Determine the [X, Y] coordinate at the center of the cell enclosing the given text.  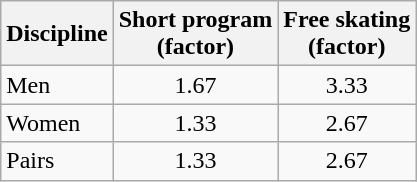
Free skating(factor) [347, 34]
Men [57, 85]
Discipline [57, 34]
3.33 [347, 85]
1.67 [196, 85]
Short program(factor) [196, 34]
Women [57, 123]
Pairs [57, 161]
